Determine the (x, y) coordinate at the center of the cell enclosing the given text.  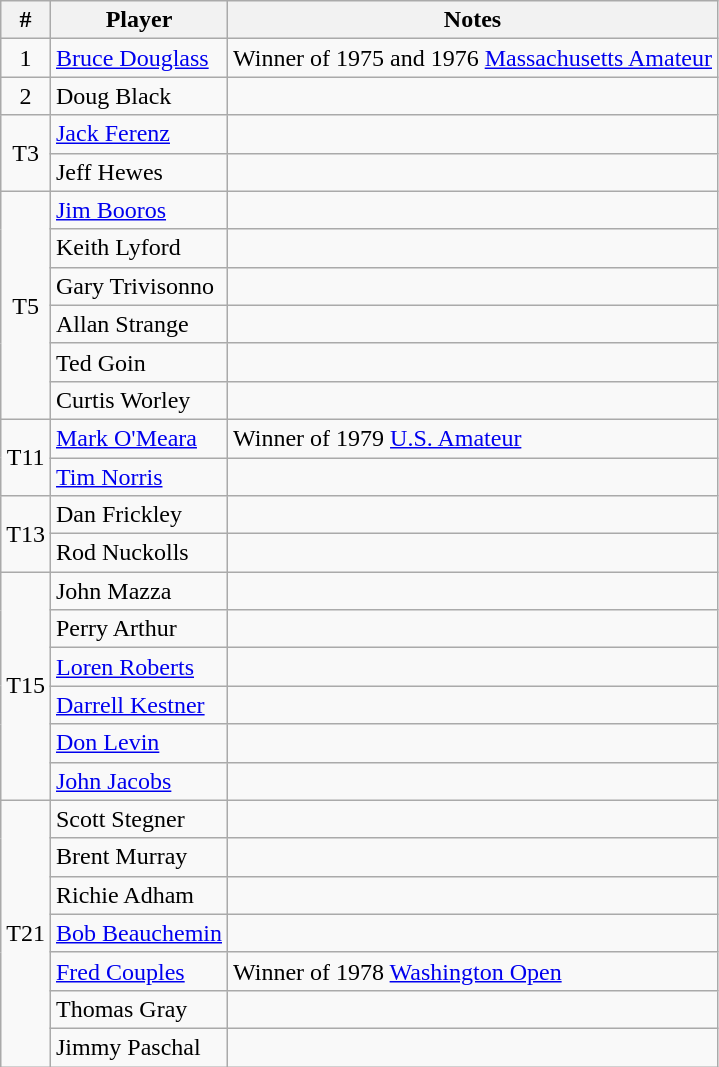
1 (26, 58)
T15 (26, 686)
Jeff Hewes (138, 172)
Scott Stegner (138, 819)
Jack Ferenz (138, 134)
Loren Roberts (138, 667)
Fred Couples (138, 971)
T21 (26, 933)
Bob Beauchemin (138, 933)
Ted Goin (138, 362)
Winner of 1975 and 1976 Massachusetts Amateur (473, 58)
T13 (26, 534)
Keith Lyford (138, 248)
Winner of 1978 Washington Open (473, 971)
John Jacobs (138, 781)
T5 (26, 305)
Jimmy Paschal (138, 1047)
Tim Norris (138, 477)
Perry Arthur (138, 629)
Notes (473, 20)
T11 (26, 457)
Curtis Worley (138, 400)
John Mazza (138, 591)
2 (26, 96)
Winner of 1979 U.S. Amateur (473, 438)
Bruce Douglass (138, 58)
Player (138, 20)
Rod Nuckolls (138, 553)
Don Levin (138, 743)
# (26, 20)
T3 (26, 153)
Gary Trivisonno (138, 286)
Richie Adham (138, 895)
Brent Murray (138, 857)
Allan Strange (138, 324)
Mark O'Meara (138, 438)
Thomas Gray (138, 1009)
Dan Frickley (138, 515)
Jim Booros (138, 210)
Doug Black (138, 96)
Darrell Kestner (138, 705)
